Scan for the cell matching the given text and deliver its (X, Y) coordinate at center. 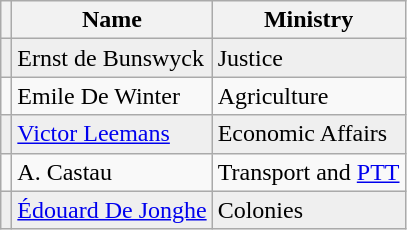
Economic Affairs (308, 134)
Édouard De Jonghe (112, 210)
Transport and PTT (308, 172)
Agriculture (308, 96)
Name (112, 20)
Colonies (308, 210)
A. Castau (112, 172)
Ernst de Bunswyck (112, 58)
Emile De Winter (112, 96)
Victor Leemans (112, 134)
Justice (308, 58)
Ministry (308, 20)
